Output the [X, Y] coordinate of the center of the cell containing the given text.  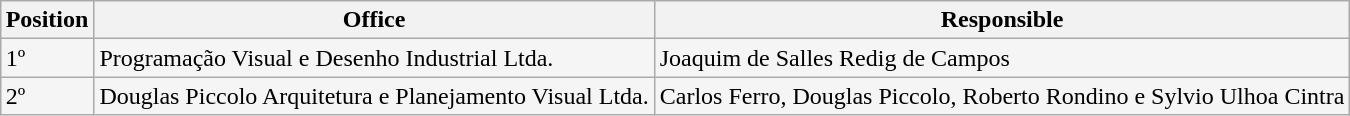
Carlos Ferro, Douglas Piccolo, Roberto Rondino e Sylvio Ulhoa Cintra [1002, 96]
Office [374, 20]
Joaquim de Salles Redig de Campos [1002, 58]
Programação Visual e Desenho Industrial Ltda. [374, 58]
Responsible [1002, 20]
2º [47, 96]
Position [47, 20]
Douglas Piccolo Arquitetura e Planejamento Visual Ltda. [374, 96]
1º [47, 58]
